Scan for the cell matching the given text and deliver its (x, y) coordinate at center. 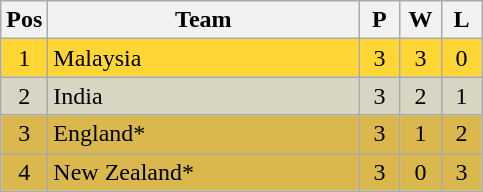
4 (24, 172)
Malaysia (204, 58)
L (462, 20)
P (380, 20)
India (204, 96)
Pos (24, 20)
W (420, 20)
New Zealand* (204, 172)
England* (204, 134)
Team (204, 20)
